Find where the given text appears and provide that cell's center as [x, y] coordinate. 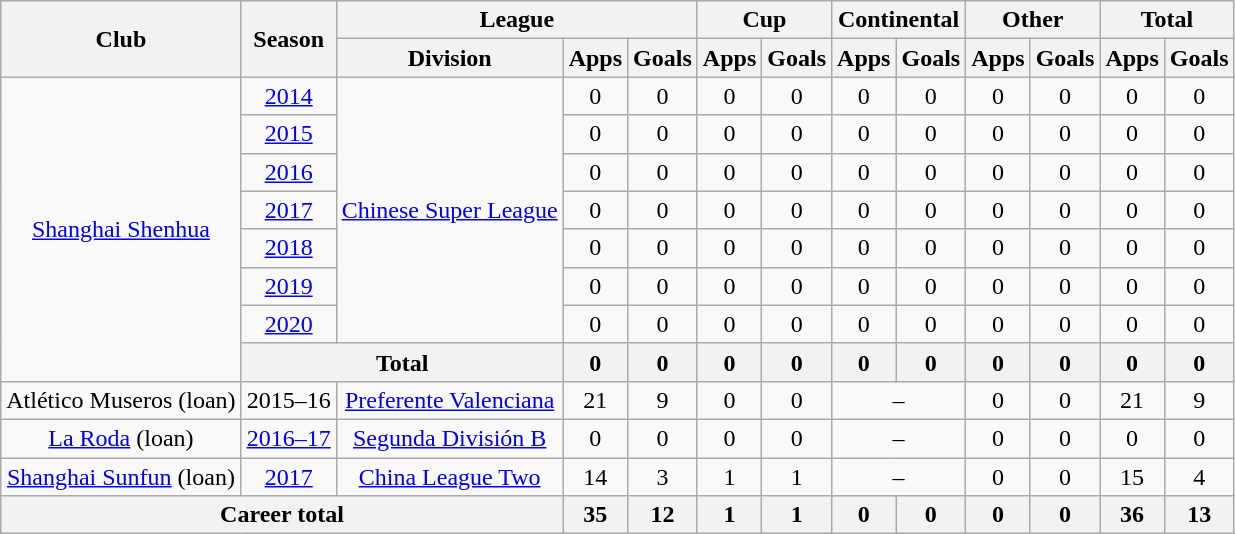
League [516, 20]
Club [121, 39]
Season [288, 39]
36 [1132, 515]
Other [1033, 20]
15 [1132, 477]
2020 [288, 324]
Shanghai Sunfun (loan) [121, 477]
3 [663, 477]
Chinese Super League [450, 210]
2015 [288, 134]
Segunda División B [450, 438]
La Roda (loan) [121, 438]
Continental [899, 20]
2016–17 [288, 438]
Atlético Museros (loan) [121, 400]
4 [1199, 477]
Division [450, 58]
China League Two [450, 477]
Shanghai Shenhua [121, 229]
2016 [288, 172]
Career total [282, 515]
Cup [764, 20]
2019 [288, 286]
12 [663, 515]
35 [595, 515]
14 [595, 477]
2015–16 [288, 400]
Preferente Valenciana [450, 400]
13 [1199, 515]
2018 [288, 248]
2014 [288, 96]
